Return (x, y) of the center of cell containing provided text 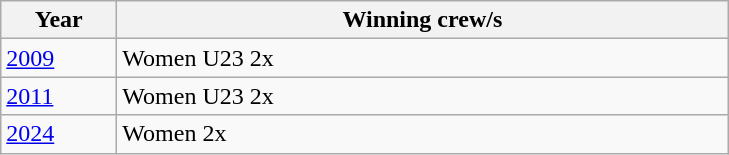
2011 (59, 96)
2009 (59, 58)
Year (59, 20)
Women 2x (422, 134)
2024 (59, 134)
Winning crew/s (422, 20)
